Scan for the cell matching the given text and deliver its [x, y] coordinate at center. 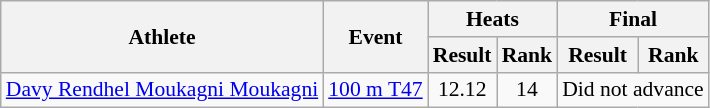
Event [375, 36]
14 [528, 90]
Did not advance [633, 90]
Heats [492, 19]
100 m T47 [375, 90]
Davy Rendhel Moukagni Moukagni [162, 90]
Athlete [162, 36]
Final [633, 19]
12.12 [462, 90]
